Determine the (X, Y) coordinate at the center of the cell enclosing the given text.  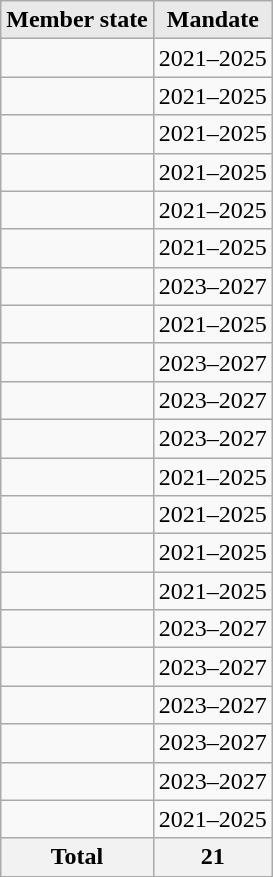
Mandate (212, 20)
21 (212, 857)
Total (78, 857)
Member state (78, 20)
